Determine the (x, y) coordinate at the center of the cell enclosing the given text.  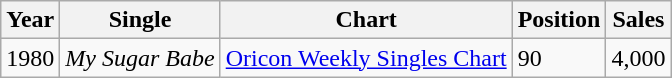
My Sugar Babe (140, 58)
Year (30, 20)
Single (140, 20)
4,000 (638, 58)
90 (559, 58)
Oricon Weekly Singles Chart (366, 58)
1980 (30, 58)
Sales (638, 20)
Chart (366, 20)
Position (559, 20)
